For the text-containing cell, return its midpoint in [X, Y] coordinate format. 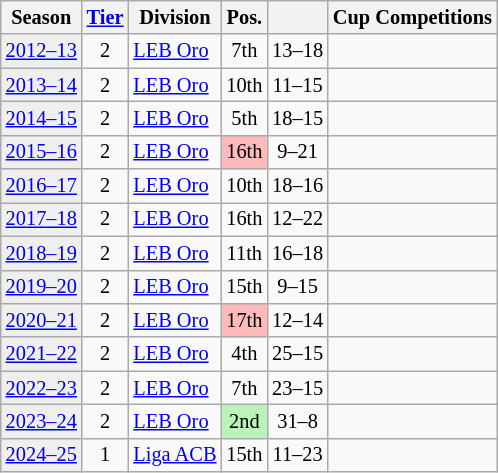
11–23 [298, 455]
2nd [244, 421]
9–15 [298, 287]
12–22 [298, 219]
2021–22 [42, 354]
2018–19 [42, 253]
2020–21 [42, 320]
1 [106, 455]
Cup Competitions [412, 17]
9–21 [298, 152]
18–15 [298, 118]
2012–13 [42, 51]
23–15 [298, 388]
18–16 [298, 186]
13–18 [298, 51]
Pos. [244, 17]
11–15 [298, 85]
11th [244, 253]
2023–24 [42, 421]
4th [244, 354]
25–15 [298, 354]
2015–16 [42, 152]
16–18 [298, 253]
2013–14 [42, 85]
2022–23 [42, 388]
2017–18 [42, 219]
Season [42, 17]
Liga ACB [174, 455]
12–14 [298, 320]
2014–15 [42, 118]
31–8 [298, 421]
2024–25 [42, 455]
2016–17 [42, 186]
Division [174, 17]
17th [244, 320]
5th [244, 118]
Tier [106, 17]
2019–20 [42, 287]
